Search for the cell housing the specified text and yield its [x, y] center coordinate. 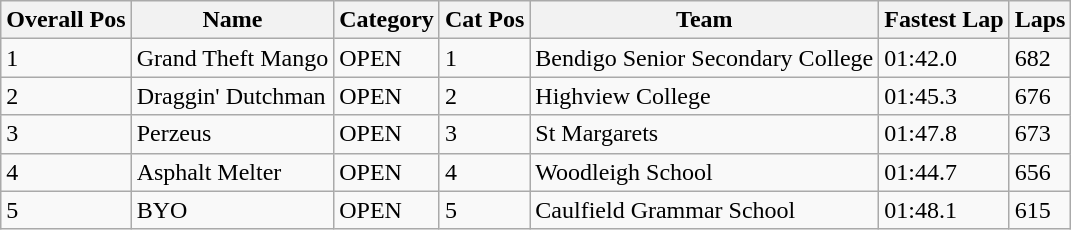
Asphalt Melter [232, 172]
673 [1040, 134]
656 [1040, 172]
Fastest Lap [944, 20]
01:42.0 [944, 58]
St Margarets [704, 134]
Woodleigh School [704, 172]
Caulfield Grammar School [704, 210]
01:48.1 [944, 210]
Draggin' Dutchman [232, 96]
Grand Theft Mango [232, 58]
615 [1040, 210]
Bendigo Senior Secondary College [704, 58]
Overall Pos [66, 20]
01:45.3 [944, 96]
676 [1040, 96]
Name [232, 20]
01:47.8 [944, 134]
Cat Pos [484, 20]
BYO [232, 210]
01:44.7 [944, 172]
Team [704, 20]
Perzeus [232, 134]
Category [387, 20]
Laps [1040, 20]
682 [1040, 58]
Highview College [704, 96]
